Determine the [X, Y] coordinate at the center of the cell enclosing the given text.  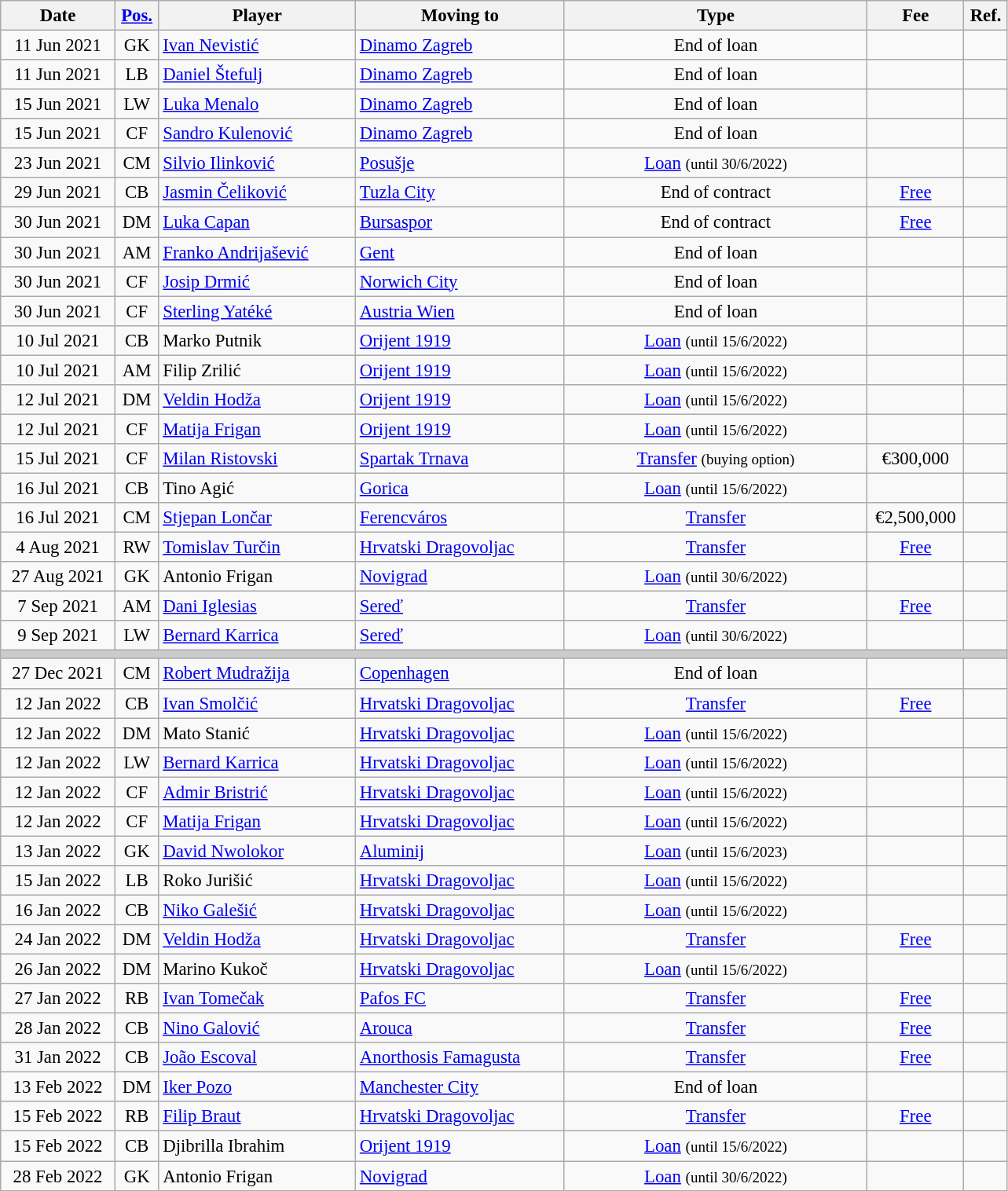
Djibrilla Ibrahim [258, 1146]
Anorthosis Famagusta [460, 1057]
Marko Putnik [258, 340]
Ferencváros [460, 518]
Franko Andrijašević [258, 252]
Filip Zrilić [258, 370]
Fee [916, 16]
15 Jan 2022 [58, 881]
16 Jan 2022 [58, 910]
Roko Jurišić [258, 881]
Admir Bristrić [258, 792]
27 Dec 2021 [58, 674]
7 Sep 2021 [58, 606]
Iker Pozo [258, 1087]
13 Jan 2022 [58, 851]
Jasmin Čeliković [258, 192]
27 Aug 2021 [58, 577]
Ivan Nevistić [258, 46]
28 Jan 2022 [58, 1028]
Filip Braut [258, 1116]
Tino Agić [258, 488]
Date [58, 16]
Copenhagen [460, 674]
Ref. [986, 16]
David Nwolokor [258, 851]
Luka Capan [258, 222]
Niko Galešić [258, 910]
Ivan Tomečak [258, 999]
Type [716, 16]
Loan (until 15/6/2023) [716, 851]
Daniel Štefulj [258, 75]
Austria Wien [460, 311]
Sterling Yatéké [258, 311]
4 Aug 2021 [58, 548]
Bursaspor [460, 222]
Arouca [460, 1028]
Sandro Kulenović [258, 134]
Luka Menalo [258, 104]
24 Jan 2022 [58, 940]
Aluminij [460, 851]
9 Sep 2021 [58, 636]
31 Jan 2022 [58, 1057]
Dani Iglesias [258, 606]
Manchester City [460, 1087]
Josip Drmić [258, 281]
Tomislav Turčin [258, 548]
João Escoval [258, 1057]
Milan Ristovski [258, 459]
23 Jun 2021 [58, 163]
26 Jan 2022 [58, 969]
13 Feb 2022 [58, 1087]
Norwich City [460, 281]
€300,000 [916, 459]
RW [137, 548]
Pafos FC [460, 999]
Posušje [460, 163]
Robert Mudražija [258, 674]
Tuzla City [460, 192]
Silvio Ilinković [258, 163]
Moving to [460, 16]
Nino Galović [258, 1028]
15 Jul 2021 [58, 459]
29 Jun 2021 [58, 192]
Spartak Trnava [460, 459]
Ivan Smolčić [258, 703]
Transfer (buying option) [716, 459]
Marino Kukoč [258, 969]
27 Jan 2022 [58, 999]
Pos. [137, 16]
Gent [460, 252]
Mato Stanić [258, 733]
€2,500,000 [916, 518]
Gorica [460, 488]
Player [258, 16]
28 Feb 2022 [58, 1176]
Stjepan Lončar [258, 518]
